Detect which cell encompasses the target text, then output its [X, Y] center coordinate. 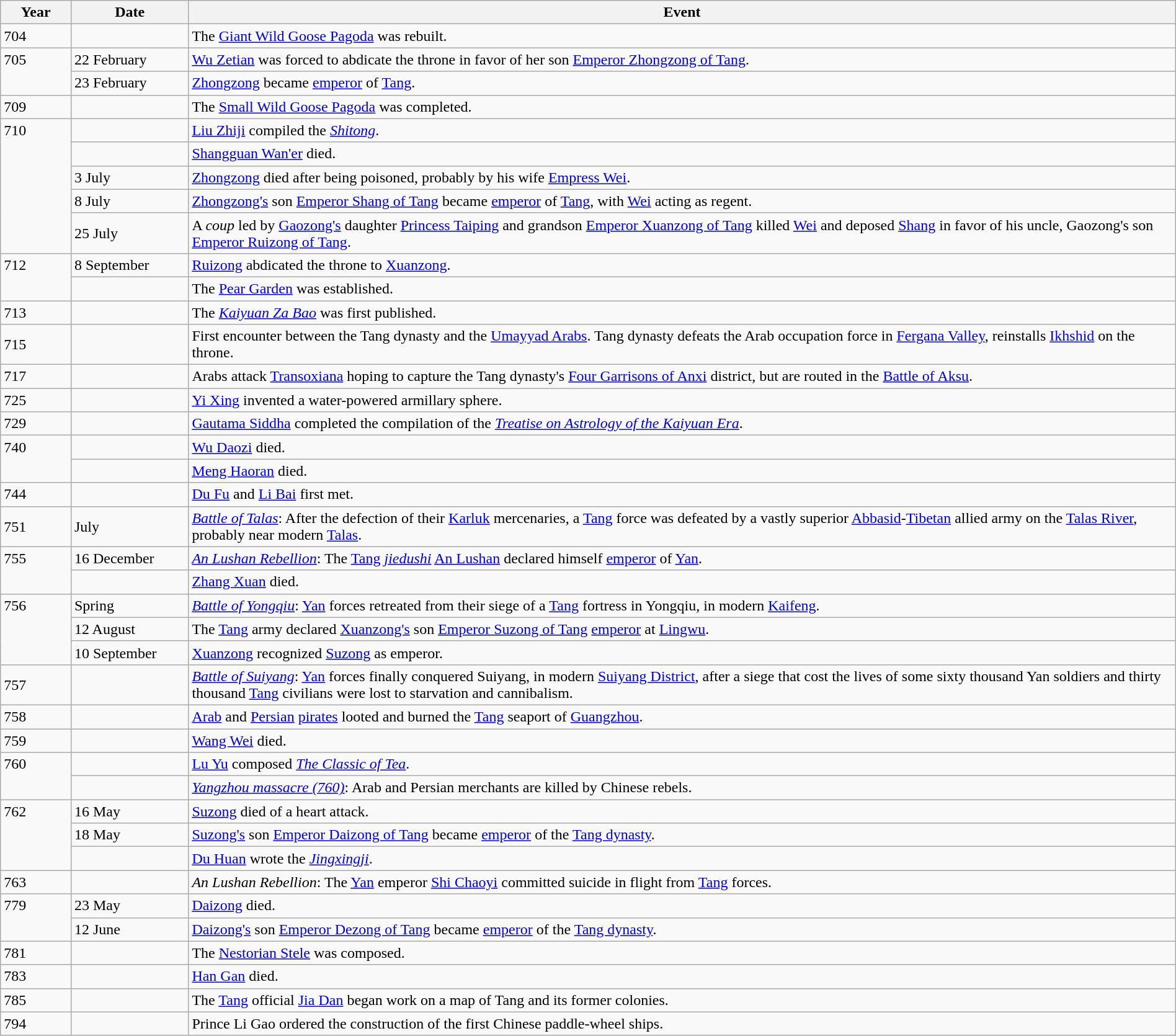
23 February [129, 83]
783 [36, 976]
Zhongzong's son Emperor Shang of Tang became emperor of Tang, with Wei acting as regent. [682, 201]
781 [36, 953]
779 [36, 918]
25 July [129, 233]
16 May [129, 811]
Arabs attack Transoxiana hoping to capture the Tang dynasty's Four Garrisons of Anxi district, but are routed in the Battle of Aksu. [682, 377]
Suzong died of a heart attack. [682, 811]
Daizong's son Emperor Dezong of Tang became emperor of the Tang dynasty. [682, 929]
740 [36, 459]
The Tang official Jia Dan began work on a map of Tang and its former colonies. [682, 1000]
785 [36, 1000]
709 [36, 107]
757 [36, 685]
Liu Zhiji compiled the Shitong. [682, 130]
12 August [129, 629]
715 [36, 345]
710 [36, 186]
704 [36, 36]
Du Huan wrote the Jingxingji. [682, 859]
10 September [129, 653]
Wu Zetian was forced to abdicate the throne in favor of her son Emperor Zhongzong of Tang. [682, 60]
725 [36, 400]
705 [36, 71]
760 [36, 776]
755 [36, 570]
Xuanzong recognized Suzong as emperor. [682, 653]
Du Fu and Li Bai first met. [682, 494]
Yangzhou massacre (760): Arab and Persian merchants are killed by Chinese rebels. [682, 788]
Zhang Xuan died. [682, 582]
Spring [129, 605]
The Pear Garden was established. [682, 288]
794 [36, 1024]
Zhongzong became emperor of Tang. [682, 83]
The Kaiyuan Za Bao was first published. [682, 312]
758 [36, 717]
Wu Daozi died. [682, 447]
751 [36, 526]
8 July [129, 201]
Zhongzong died after being poisoned, probably by his wife Empress Wei. [682, 177]
Wang Wei died. [682, 740]
Date [129, 12]
744 [36, 494]
Year [36, 12]
An Lushan Rebellion: The Yan emperor Shi Chaoyi committed suicide in flight from Tang forces. [682, 882]
16 December [129, 558]
Daizong died. [682, 906]
Lu Yu composed The Classic of Tea. [682, 764]
717 [36, 377]
Gautama Siddha completed the compilation of the Treatise on Astrology of the Kaiyuan Era. [682, 424]
Prince Li Gao ordered the construction of the first Chinese paddle-wheel ships. [682, 1024]
The Giant Wild Goose Pagoda was rebuilt. [682, 36]
Ruizong abdicated the throne to Xuanzong. [682, 265]
The Tang army declared Xuanzong's son Emperor Suzong of Tang emperor at Lingwu. [682, 629]
Battle of Yongqiu: Yan forces retreated from their siege of a Tang fortress in Yongqiu, in modern Kaifeng. [682, 605]
713 [36, 312]
July [129, 526]
712 [36, 277]
23 May [129, 906]
12 June [129, 929]
759 [36, 740]
The Nestorian Stele was composed. [682, 953]
Arab and Persian pirates looted and burned the Tang seaport of Guangzhou. [682, 717]
762 [36, 835]
729 [36, 424]
756 [36, 629]
Suzong's son Emperor Daizong of Tang became emperor of the Tang dynasty. [682, 835]
18 May [129, 835]
The Small Wild Goose Pagoda was completed. [682, 107]
Han Gan died. [682, 976]
3 July [129, 177]
Event [682, 12]
22 February [129, 60]
Yi Xing invented a water-powered armillary sphere. [682, 400]
Shangguan Wan'er died. [682, 154]
8 September [129, 265]
An Lushan Rebellion: The Tang jiedushi An Lushan declared himself emperor of Yan. [682, 558]
763 [36, 882]
Meng Haoran died. [682, 471]
